Determine the (X, Y) coordinate at the center of the cell enclosing the given text.  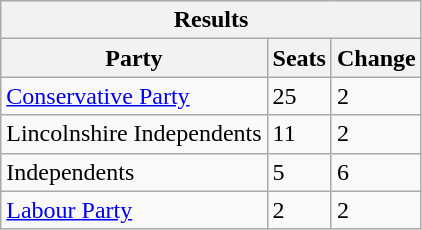
Change (376, 58)
25 (299, 96)
11 (299, 134)
Seats (299, 58)
Labour Party (134, 210)
6 (376, 172)
Lincolnshire Independents (134, 134)
Conservative Party (134, 96)
Results (211, 20)
Party (134, 58)
5 (299, 172)
Independents (134, 172)
